Find where the given text appears and provide that cell's center as [X, Y] coordinate. 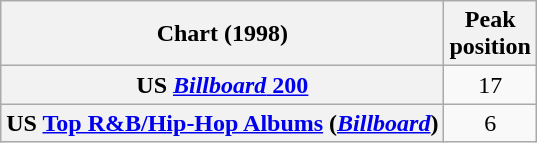
6 [490, 123]
Chart (1998) [222, 34]
US Billboard 200 [222, 85]
US Top R&B/Hip-Hop Albums (Billboard) [222, 123]
17 [490, 85]
Peakposition [490, 34]
